Determine the (x, y) coordinate at the center of the cell enclosing the given text.  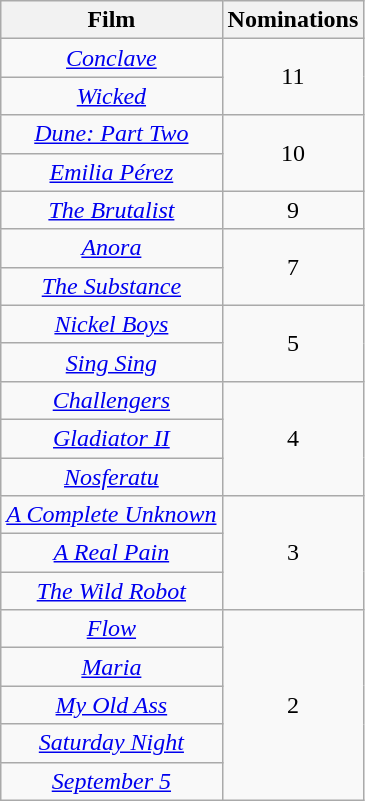
Challengers (112, 400)
Gladiator II (112, 438)
Nominations (293, 20)
The Wild Robot (112, 591)
A Complete Unknown (112, 515)
My Old Ass (112, 705)
Nickel Boys (112, 324)
Sing Sing (112, 362)
Wicked (112, 96)
Saturday Night (112, 743)
Anora (112, 248)
5 (293, 343)
9 (293, 210)
3 (293, 553)
Nosferatu (112, 477)
September 5 (112, 781)
4 (293, 438)
Maria (112, 667)
Film (112, 20)
Emilia Pérez (112, 172)
7 (293, 267)
The Substance (112, 286)
10 (293, 153)
A Real Pain (112, 553)
11 (293, 77)
Conclave (112, 58)
The Brutalist (112, 210)
Dune: Part Two (112, 134)
2 (293, 705)
Flow (112, 629)
